Return (X, Y) of the center of cell containing provided text 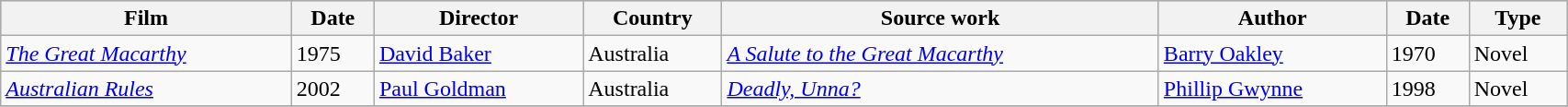
The Great Macarthy (146, 53)
1970 (1427, 53)
Country (652, 18)
Phillip Gwynne (1272, 89)
Director (478, 18)
Author (1272, 18)
Barry Oakley (1272, 53)
1975 (333, 53)
1998 (1427, 89)
A Salute to the Great Macarthy (941, 53)
Australian Rules (146, 89)
2002 (333, 89)
Paul Goldman (478, 89)
Deadly, Unna? (941, 89)
Type (1517, 18)
Source work (941, 18)
Film (146, 18)
David Baker (478, 53)
